Return [X, Y] of the center of cell containing provided text 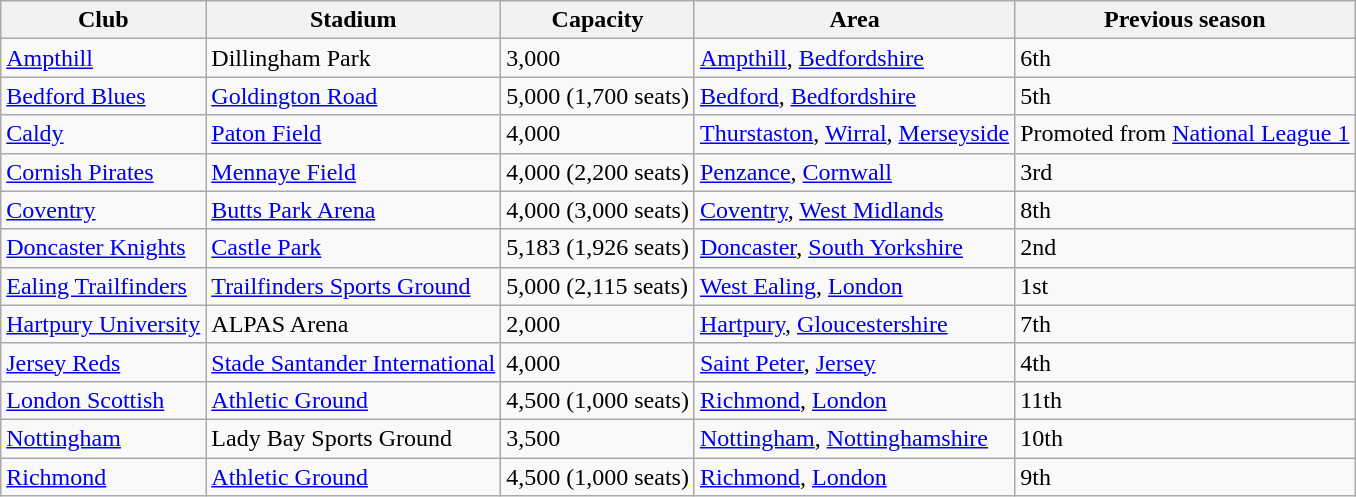
3rd [1185, 172]
Coventry [104, 210]
2,000 [598, 324]
Trailfinders Sports Ground [354, 286]
3,000 [598, 58]
4,000 (3,000 seats) [598, 210]
Jersey Reds [104, 362]
Thurstaston, Wirral, Merseyside [854, 134]
Nottingham, Nottinghamshire [854, 438]
Ealing Trailfinders [104, 286]
Penzance, Cornwall [854, 172]
Richmond [104, 477]
5th [1185, 96]
Goldington Road [354, 96]
9th [1185, 477]
Ampthill, Bedfordshire [854, 58]
3,500 [598, 438]
Doncaster Knights [104, 248]
Caldy [104, 134]
Ampthill [104, 58]
4th [1185, 362]
Hartpury, Gloucestershire [854, 324]
Area [854, 20]
Castle Park [354, 248]
4,000 (2,200 seats) [598, 172]
Stade Santander International [354, 362]
Club [104, 20]
Cornish Pirates [104, 172]
Coventry, West Midlands [854, 210]
Bedford, Bedfordshire [854, 96]
Previous season [1185, 20]
West Ealing, London [854, 286]
5,000 (1,700 seats) [598, 96]
London Scottish [104, 400]
Lady Bay Sports Ground [354, 438]
1st [1185, 286]
5,183 (1,926 seats) [598, 248]
8th [1185, 210]
11th [1185, 400]
10th [1185, 438]
Promoted from National League 1 [1185, 134]
6th [1185, 58]
2nd [1185, 248]
7th [1185, 324]
Dillingham Park [354, 58]
Butts Park Arena [354, 210]
Bedford Blues [104, 96]
Stadium [354, 20]
ALPAS Arena [354, 324]
Doncaster, South Yorkshire [854, 248]
Paton Field [354, 134]
Hartpury University [104, 324]
5,000 (2,115 seats) [598, 286]
Nottingham [104, 438]
Capacity [598, 20]
Mennaye Field [354, 172]
Saint Peter, Jersey [854, 362]
